Extract the [x, y] coordinate from the center of the cell holding the provided text.  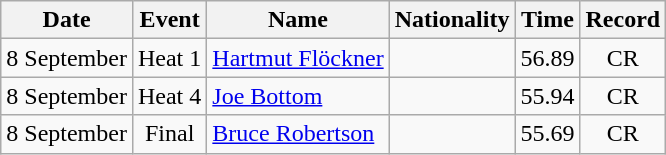
Heat 4 [169, 96]
Name [298, 20]
Hartmut Flöckner [298, 58]
55.94 [548, 96]
Bruce Robertson [298, 134]
Nationality [452, 20]
Final [169, 134]
Time [548, 20]
56.89 [548, 58]
Date [67, 20]
55.69 [548, 134]
Heat 1 [169, 58]
Event [169, 20]
Joe Bottom [298, 96]
Record [623, 20]
